Identify which cell holds the provided text, then report its [x, y] central coordinate. 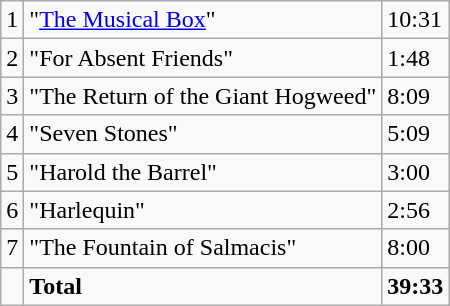
10:31 [416, 20]
"The Musical Box" [203, 20]
8:09 [416, 96]
"Seven Stones" [203, 134]
"For Absent Friends" [203, 58]
2:56 [416, 210]
6 [12, 210]
2 [12, 58]
3:00 [416, 172]
8:00 [416, 248]
"The Fountain of Salmacis" [203, 248]
1:48 [416, 58]
5:09 [416, 134]
39:33 [416, 286]
"The Return of the Giant Hogweed" [203, 96]
7 [12, 248]
1 [12, 20]
4 [12, 134]
"Harold the Barrel" [203, 172]
5 [12, 172]
"Harlequin" [203, 210]
Total [203, 286]
3 [12, 96]
